From the cell containing the given text, extract its center point as [X, Y] coordinate. 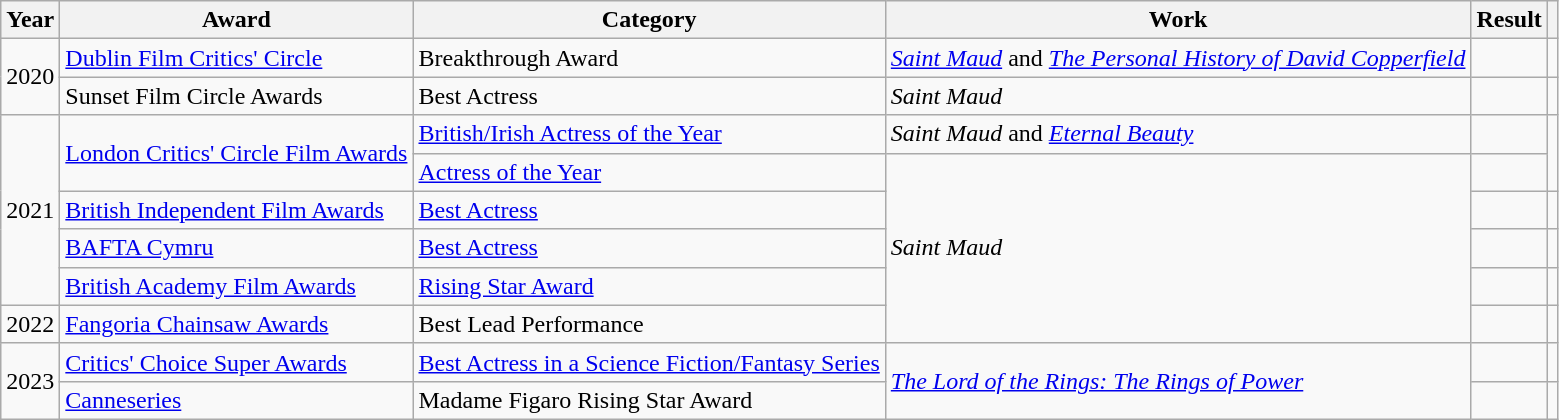
British Academy Film Awards [236, 286]
2021 [30, 210]
Madame Figaro Rising Star Award [649, 400]
The Lord of the Rings: The Rings of Power [1178, 381]
Category [649, 20]
Actress of the Year [649, 172]
Dublin Film Critics' Circle [236, 58]
2023 [30, 381]
British Independent Film Awards [236, 210]
London Critics' Circle Film Awards [236, 153]
Breakthrough Award [649, 58]
Year [30, 20]
2020 [30, 77]
Result [1509, 20]
Sunset Film Circle Awards [236, 96]
Rising Star Award [649, 286]
2022 [30, 324]
Best Lead Performance [649, 324]
Critics' Choice Super Awards [236, 362]
British/Irish Actress of the Year [649, 134]
Saint Maud and Eternal Beauty [1178, 134]
Fangoria Chainsaw Awards [236, 324]
Best Actress in a Science Fiction/Fantasy Series [649, 362]
Saint Maud and The Personal History of David Copperfield [1178, 58]
Work [1178, 20]
Canneseries [236, 400]
BAFTA Cymru [236, 248]
Award [236, 20]
